Identify which cell holds the provided text, then report its (x, y) central coordinate. 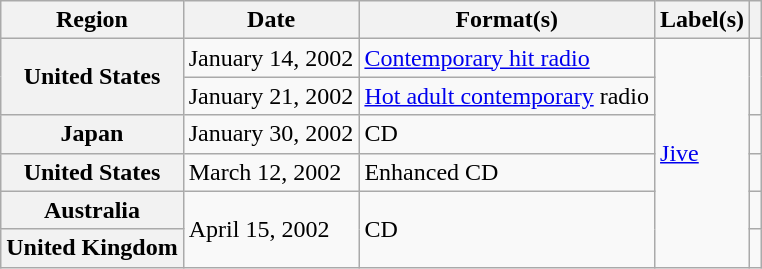
Contemporary hit radio (507, 58)
Date (271, 20)
Format(s) (507, 20)
January 14, 2002 (271, 58)
Region (92, 20)
January 30, 2002 (271, 134)
United Kingdom (92, 248)
Jive (702, 153)
Australia (92, 210)
April 15, 2002 (271, 229)
Enhanced CD (507, 172)
Label(s) (702, 20)
January 21, 2002 (271, 96)
Japan (92, 134)
March 12, 2002 (271, 172)
Hot adult contemporary radio (507, 96)
